From the cell containing the given text, extract its center point as (x, y) coordinate. 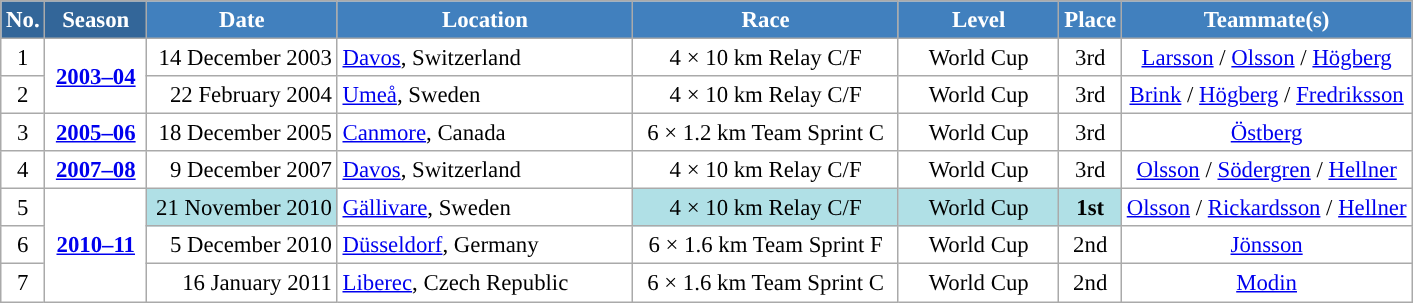
Season (96, 20)
Gällivare, Sweden (485, 208)
6 (23, 245)
No. (23, 20)
16 January 2011 (242, 283)
Level (978, 20)
18 December 2005 (242, 133)
Race (766, 20)
Liberec, Czech Republic (485, 283)
Brink / Högberg / Fredriksson (1266, 95)
4 (23, 170)
6 × 1.2 km Team Sprint C (766, 133)
Date (242, 20)
Düsseldorf, Germany (485, 245)
2003–04 (96, 76)
Olsson / Södergren / Hellner (1266, 170)
Jönsson (1266, 245)
Östberg (1266, 133)
2010–11 (96, 246)
2007–08 (96, 170)
7 (23, 283)
9 December 2007 (242, 170)
1 (23, 58)
6 × 1.6 km Team Sprint C (766, 283)
Location (485, 20)
1st (1090, 208)
14 December 2003 (242, 58)
5 (23, 208)
Canmore, Canada (485, 133)
5 December 2010 (242, 245)
Teammate(s) (1266, 20)
Larsson / Olsson / Högberg (1266, 58)
Umeå, Sweden (485, 95)
2005–06 (96, 133)
21 November 2010 (242, 208)
2 (23, 95)
Olsson / Rickardsson / Hellner (1266, 208)
Modin (1266, 283)
3 (23, 133)
Place (1090, 20)
22 February 2004 (242, 95)
6 × 1.6 km Team Sprint F (766, 245)
